Locate the cell with the specified text and output its [x, y] center coordinate. 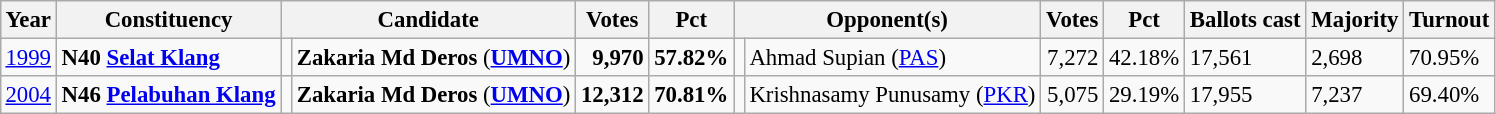
Ballots cast [1246, 20]
N46 Pelabuhan Klang [168, 95]
Candidate [428, 20]
57.82% [692, 57]
Opponent(s) [888, 20]
Year [28, 20]
17,955 [1246, 95]
29.19% [1144, 95]
5,075 [1072, 95]
7,272 [1072, 57]
42.18% [1144, 57]
2004 [28, 95]
Constituency [168, 20]
7,237 [1355, 95]
70.95% [1450, 57]
N40 Selat Klang [168, 57]
2,698 [1355, 57]
1999 [28, 57]
17,561 [1246, 57]
70.81% [692, 95]
9,970 [612, 57]
Ahmad Supian (PAS) [892, 57]
Majority [1355, 20]
Turnout [1450, 20]
12,312 [612, 95]
69.40% [1450, 95]
Krishnasamy Punusamy (PKR) [892, 95]
